Detect which cell encompasses the target text, then output its (X, Y) center coordinate. 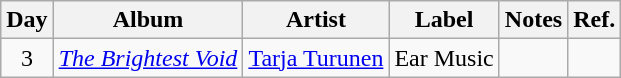
Artist (316, 20)
Day (27, 20)
Album (148, 20)
Tarja Turunen (316, 58)
Notes (533, 20)
3 (27, 58)
Ear Music (444, 58)
The Brightest Void (148, 58)
Label (444, 20)
Ref. (594, 20)
